Locate the cell with the specified text and output its (x, y) center coordinate. 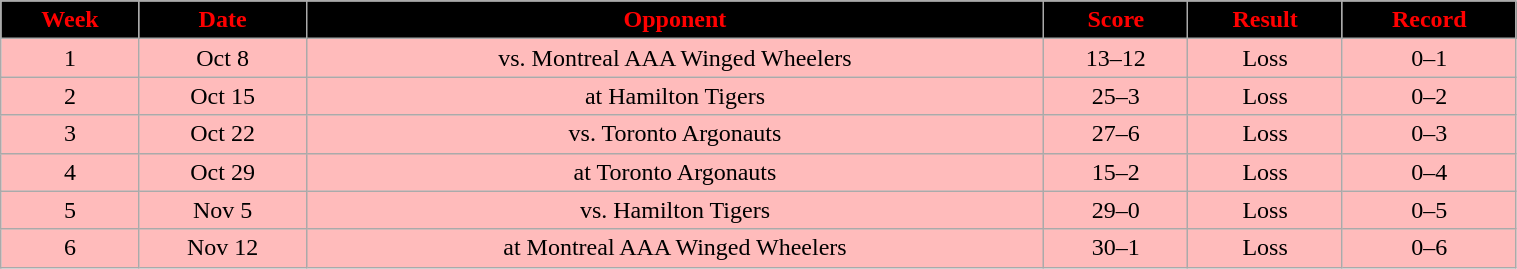
Nov 5 (222, 210)
15–2 (1116, 172)
Oct 15 (222, 96)
29–0 (1116, 210)
Oct 8 (222, 58)
3 (70, 134)
5 (70, 210)
27–6 (1116, 134)
13–12 (1116, 58)
Date (222, 20)
Oct 29 (222, 172)
Opponent (675, 20)
at Toronto Argonauts (675, 172)
0–1 (1429, 58)
Score (1116, 20)
Nov 12 (222, 248)
at Hamilton Tigers (675, 96)
vs. Toronto Argonauts (675, 134)
Result (1266, 20)
2 (70, 96)
Oct 22 (222, 134)
vs. Montreal AAA Winged Wheelers (675, 58)
Record (1429, 20)
30–1 (1116, 248)
0–5 (1429, 210)
0–4 (1429, 172)
0–2 (1429, 96)
1 (70, 58)
Week (70, 20)
at Montreal AAA Winged Wheelers (675, 248)
0–3 (1429, 134)
6 (70, 248)
0–6 (1429, 248)
vs. Hamilton Tigers (675, 210)
25–3 (1116, 96)
4 (70, 172)
